Pinpoint the cell where the given text exists, returning its (x, y) midpoint coordinate. 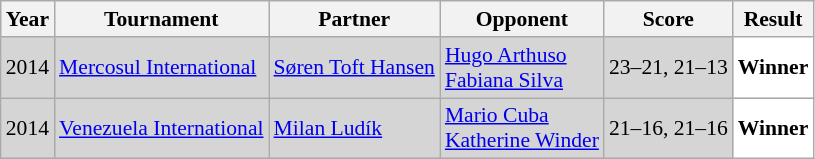
Opponent (522, 19)
Partner (354, 19)
21–16, 21–16 (668, 128)
Mario Cuba Katherine Winder (522, 128)
Tournament (161, 19)
23–21, 21–13 (668, 68)
Søren Toft Hansen (354, 68)
Mercosul International (161, 68)
Year (28, 19)
Venezuela International (161, 128)
Score (668, 19)
Result (774, 19)
Hugo Arthuso Fabiana Silva (522, 68)
Milan Ludík (354, 128)
